Detect which cell encompasses the target text, then output its [x, y] center coordinate. 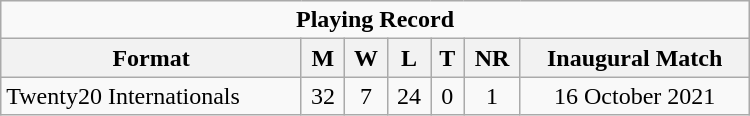
1 [492, 96]
L [410, 58]
Inaugural Match [634, 58]
M [322, 58]
Playing Record [375, 20]
NR [492, 58]
7 [366, 96]
32 [322, 96]
T [448, 58]
Twenty20 Internationals [152, 96]
Format [152, 58]
16 October 2021 [634, 96]
24 [410, 96]
0 [448, 96]
W [366, 58]
